Determine the [x, y] coordinate at the center of the cell enclosing the given text.  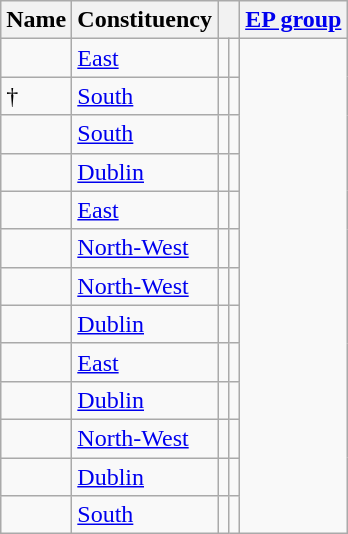
EP group [294, 20]
† [36, 96]
Constituency [145, 20]
Name [36, 20]
